Identify which cell holds the provided text, then report its (X, Y) central coordinate. 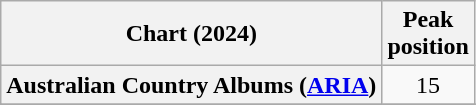
Chart (2024) (192, 34)
15 (428, 85)
Australian Country Albums (ARIA) (192, 85)
Peakposition (428, 34)
